Pinpoint the cell where the given text exists, returning its (x, y) midpoint coordinate. 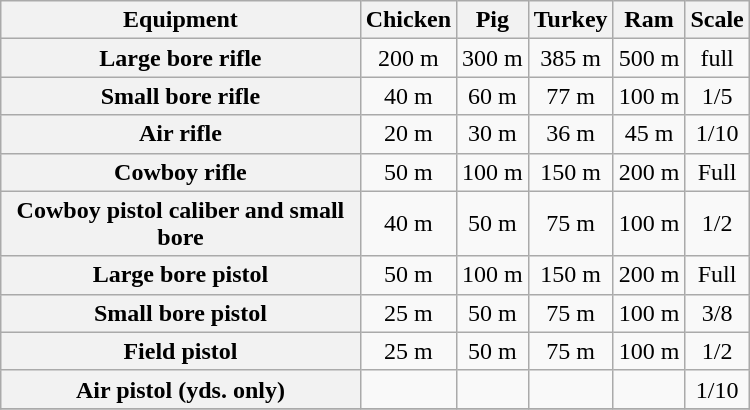
20 m (408, 134)
Large bore pistol (180, 275)
Cowboy rifle (180, 172)
Small bore rifle (180, 96)
Large bore rifle (180, 58)
36 m (570, 134)
3/8 (717, 313)
300 m (493, 58)
Scale (717, 20)
500 m (649, 58)
77 m (570, 96)
60 m (493, 96)
Cowboy pistol caliber and small bore (180, 224)
Ram (649, 20)
45 m (649, 134)
30 m (493, 134)
Small bore pistol (180, 313)
1/5 (717, 96)
full (717, 58)
Pig (493, 20)
Chicken (408, 20)
Air rifle (180, 134)
Turkey (570, 20)
Air pistol (yds. only) (180, 389)
Field pistol (180, 351)
Equipment (180, 20)
385 m (570, 58)
